From the cell containing the given text, extract its center point as (X, Y) coordinate. 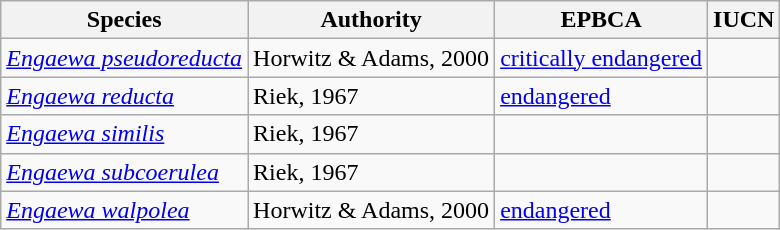
critically endangered (602, 58)
EPBCA (602, 20)
Engaewa reducta (124, 96)
Engaewa pseudoreducta (124, 58)
Authority (372, 20)
Species (124, 20)
Engaewa walpolea (124, 210)
Engaewa similis (124, 134)
IUCN (744, 20)
Engaewa subcoerulea (124, 172)
